Provide the [x, y] coordinate of the cell's center where the given text is located.  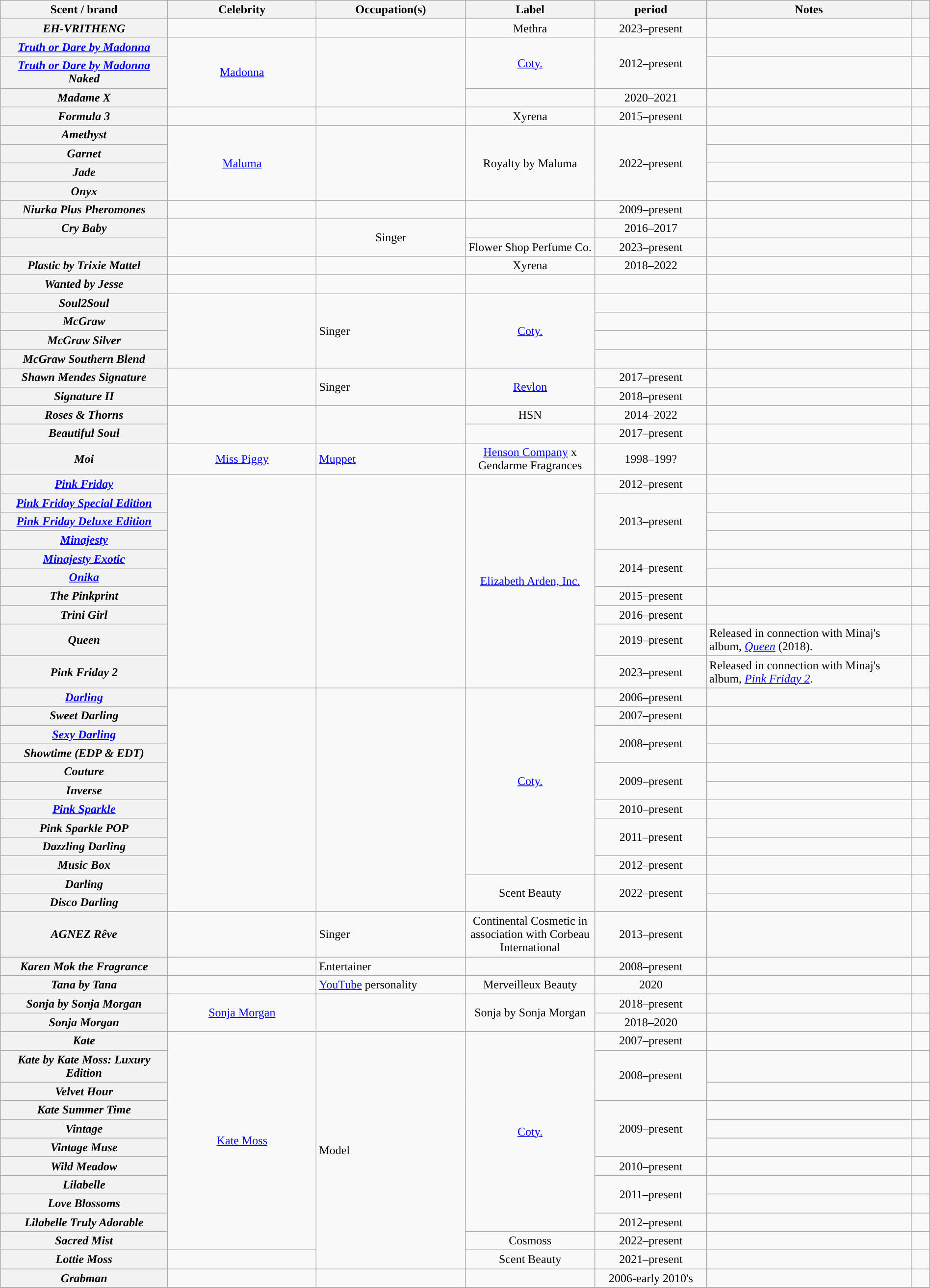
Minajesty [84, 540]
Amethyst [84, 135]
Plastic by Trixie Mattel [84, 266]
Couture [84, 772]
Onika [84, 578]
Kate Moss [242, 1141]
Lilabelle [84, 1185]
Miss Piggy [242, 459]
Madame X [84, 98]
Continental Cosmetic in association with Corbeau International [530, 934]
Vintage Muse [84, 1147]
Trini Girl [84, 615]
period [650, 10]
McGraw Silver [84, 340]
Shawn Mendes Signature [84, 378]
Beautiful Soul [84, 433]
Queen [84, 640]
Grabman [84, 1278]
2014–2022 [650, 415]
Velvet Hour [84, 1091]
2021–present [650, 1260]
Tana by Tana [84, 985]
Lilabelle Truly Adorable [84, 1222]
Jade [84, 172]
Soul2Soul [84, 303]
Sexy Darling [84, 734]
AGNEZ Rêve [84, 934]
Pink Sparkle [84, 809]
Royalty by Maluma [530, 163]
Roses & Thorns [84, 415]
Pink Friday Special Edition [84, 503]
McGraw [84, 322]
Madonna [242, 73]
2019–present [650, 640]
Notes [809, 10]
Label [530, 10]
Released in connection with Minaj's album, Queen (2018). [809, 640]
Cosmoss [530, 1241]
Signature II [84, 396]
Model [390, 1150]
Disco Darling [84, 903]
Truth or Dare by Madonna [84, 47]
2020–2021 [650, 98]
Lottie Moss [84, 1260]
1998–199? [650, 459]
2018–2022 [650, 266]
Pink Friday [84, 484]
Sweet Darling [84, 716]
Merveilleux Beauty [530, 985]
Kate [84, 1041]
The Pinkprint [84, 596]
Scent / brand [84, 10]
Karen Mok the Fragrance [84, 966]
Truth or Dare by Madonna Naked [84, 73]
Wanted by Jesse [84, 284]
Kate by Kate Moss: Luxury Edition [84, 1066]
2014–present [650, 568]
Dazzling Darling [84, 846]
Celebrity [242, 10]
2006-early 2010's [650, 1278]
Wild Meadow [84, 1166]
HSN [530, 415]
Methra [530, 28]
Niurka Plus Pheromones [84, 209]
Inverse [84, 790]
Henson Company x Gendarme Fragrances [530, 459]
Occupation(s) [390, 10]
Formula 3 [84, 116]
2006–present [650, 697]
Kate Summer Time [84, 1110]
Moi [84, 459]
Revlon [530, 387]
Love Blossoms [84, 1203]
Cry Baby [84, 228]
Music Box [84, 865]
2020 [650, 985]
Elizabeth Arden, Inc. [530, 581]
2016–present [650, 615]
Sacred Mist [84, 1241]
Muppet [390, 459]
Pink Sparkle POP [84, 828]
Pink Friday 2 [84, 672]
Vintage [84, 1129]
Flower Shop Perfume Co. [530, 247]
Maluma [242, 163]
Onyx [84, 191]
YouTube personality [390, 985]
Showtime (EDP & EDT) [84, 753]
Released in connection with Minaj's album, Pink Friday 2. [809, 672]
Garnet [84, 153]
2018–2020 [650, 1022]
EH-VRITHENG [84, 28]
2016–2017 [650, 228]
McGraw Southern Blend [84, 359]
Minajesty Exotic [84, 558]
Entertainer [390, 966]
Pink Friday Deluxe Edition [84, 521]
